From the cell containing the given text, extract its center point as (x, y) coordinate. 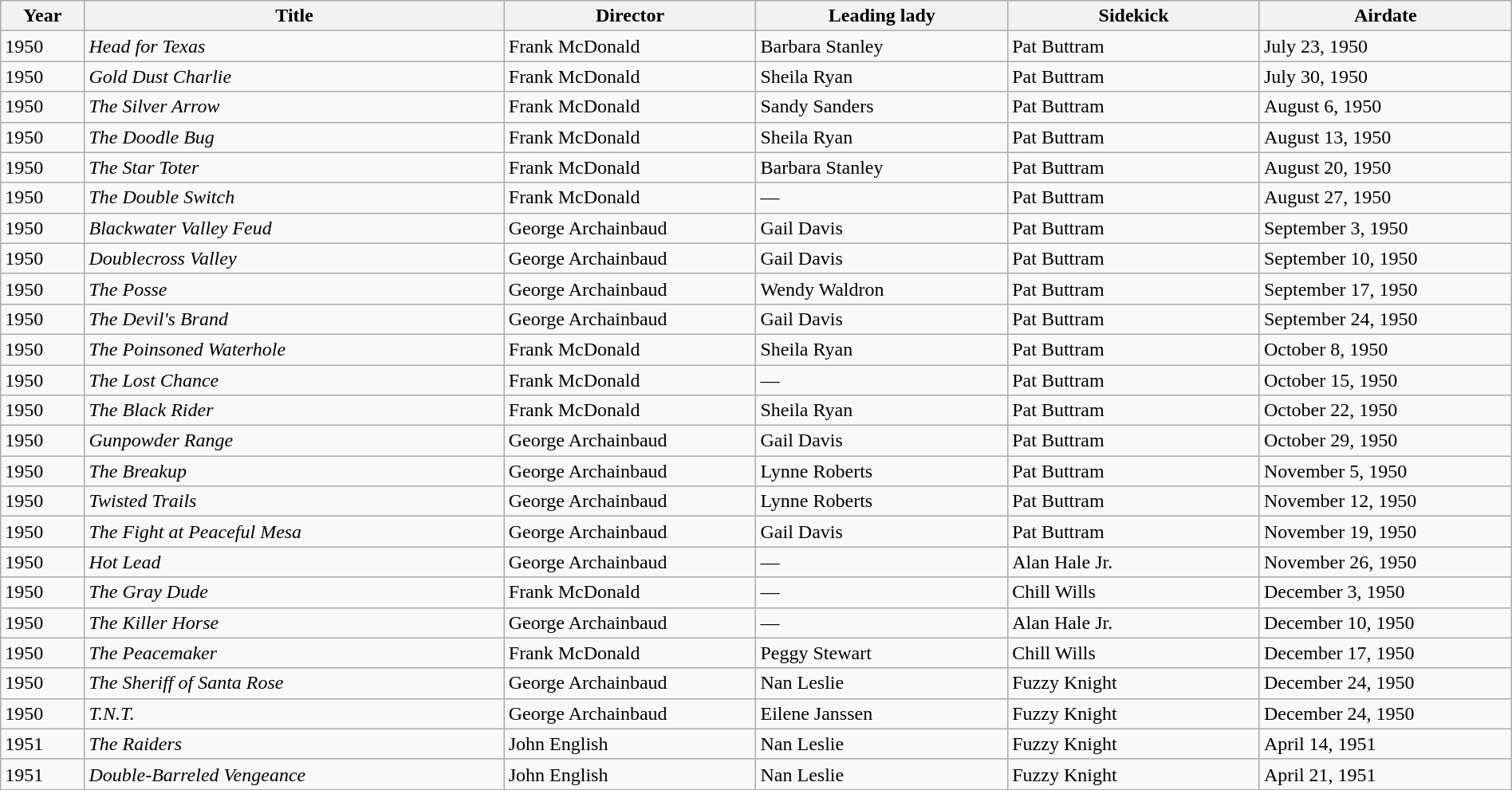
Hot Lead (294, 562)
December 3, 1950 (1385, 592)
T.N.T. (294, 713)
October 29, 1950 (1385, 441)
The Devil's Brand (294, 319)
August 27, 1950 (1385, 198)
September 17, 1950 (1385, 289)
September 10, 1950 (1385, 258)
Sidekick (1134, 16)
Director (630, 16)
Gold Dust Charlie (294, 77)
The Fight at Peaceful Mesa (294, 532)
December 10, 1950 (1385, 623)
The Star Toter (294, 167)
November 12, 1950 (1385, 501)
July 23, 1950 (1385, 46)
The Peacemaker (294, 653)
April 14, 1951 (1385, 744)
Head for Texas (294, 46)
The Double Switch (294, 198)
Year (43, 16)
Sandy Sanders (882, 107)
Double-Barreled Vengeance (294, 774)
The Lost Chance (294, 380)
August 13, 1950 (1385, 137)
October 22, 1950 (1385, 411)
September 3, 1950 (1385, 228)
Doublecross Valley (294, 258)
Twisted Trails (294, 501)
The Raiders (294, 744)
August 6, 1950 (1385, 107)
The Doodle Bug (294, 137)
Blackwater Valley Feud (294, 228)
The Killer Horse (294, 623)
The Posse (294, 289)
July 30, 1950 (1385, 77)
August 20, 1950 (1385, 167)
November 5, 1950 (1385, 471)
September 24, 1950 (1385, 319)
November 19, 1950 (1385, 532)
October 15, 1950 (1385, 380)
Leading lady (882, 16)
December 17, 1950 (1385, 653)
The Sheriff of Santa Rose (294, 683)
November 26, 1950 (1385, 562)
Peggy Stewart (882, 653)
April 21, 1951 (1385, 774)
The Silver Arrow (294, 107)
The Gray Dude (294, 592)
The Breakup (294, 471)
Eilene Janssen (882, 713)
The Poinsoned Waterhole (294, 349)
Gunpowder Range (294, 441)
Airdate (1385, 16)
The Black Rider (294, 411)
Title (294, 16)
Wendy Waldron (882, 289)
October 8, 1950 (1385, 349)
